Capture the cell that displays the provided text and extract its [x, y] central coordinate. 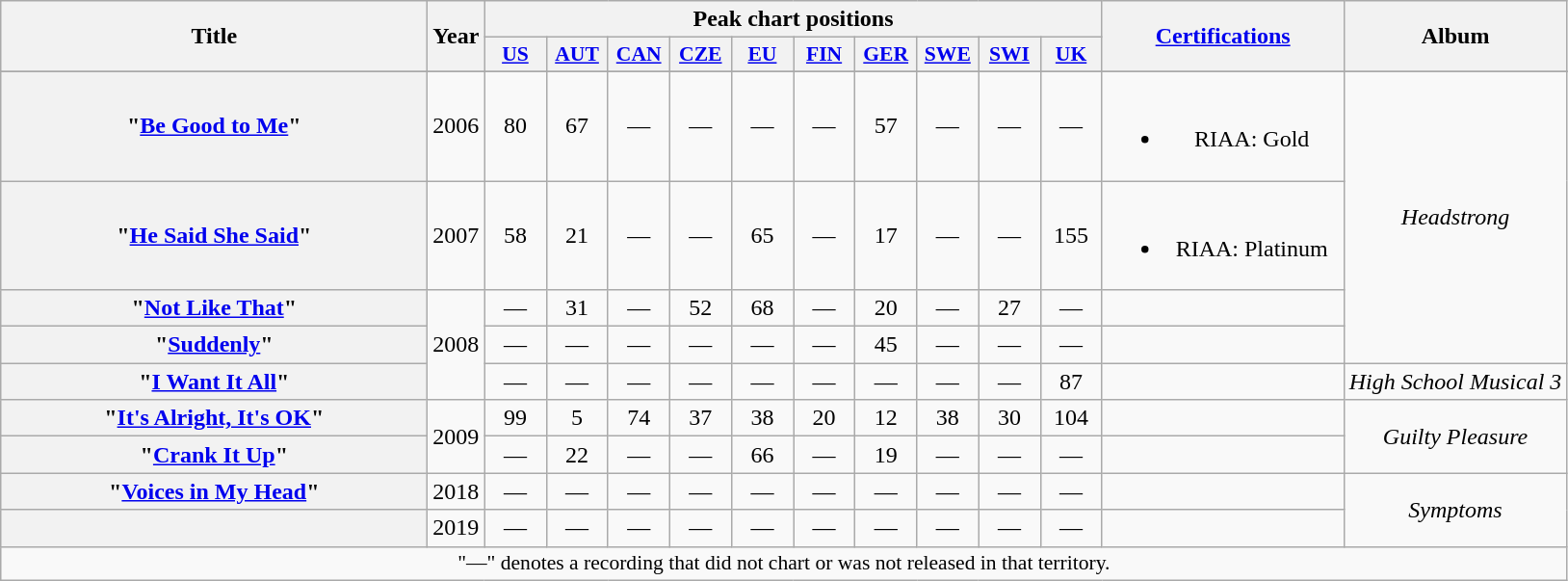
"Suddenly" [214, 345]
2006 [457, 125]
19 [886, 455]
SWE [948, 55]
104 [1071, 418]
30 [1009, 418]
Guilty Pleasure [1455, 436]
UK [1071, 55]
US [515, 55]
AUT [577, 55]
FIN [824, 55]
"I Want It All" [214, 382]
2018 [457, 491]
31 [577, 308]
High School Musical 3 [1455, 382]
27 [1009, 308]
SWI [1009, 55]
37 [700, 418]
"It's Alright, It's OK" [214, 418]
67 [577, 125]
"He Said She Said" [214, 235]
45 [886, 345]
22 [577, 455]
Headstrong [1455, 217]
87 [1071, 382]
57 [886, 125]
CZE [700, 55]
"Not Like That" [214, 308]
74 [639, 418]
Symptoms [1455, 510]
52 [700, 308]
Album [1455, 37]
"Crank It Up" [214, 455]
Title [214, 37]
Peak chart positions [794, 19]
"—" denotes a recording that did not chart or was not released in that territory. [784, 564]
Year [457, 37]
2007 [457, 235]
2009 [457, 436]
Certifications [1223, 37]
CAN [639, 55]
66 [762, 455]
17 [886, 235]
2008 [457, 345]
RIAA: Gold [1223, 125]
58 [515, 235]
5 [577, 418]
68 [762, 308]
65 [762, 235]
80 [515, 125]
99 [515, 418]
155 [1071, 235]
"Be Good to Me" [214, 125]
RIAA: Platinum [1223, 235]
21 [577, 235]
2019 [457, 528]
GER [886, 55]
"Voices in My Head" [214, 491]
12 [886, 418]
EU [762, 55]
